Return [x, y] of the center of cell containing provided text 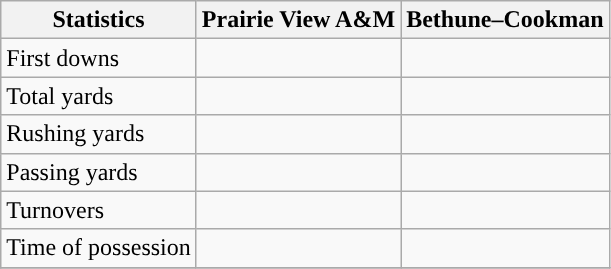
Turnovers [99, 210]
Total yards [99, 96]
Passing yards [99, 172]
First downs [99, 58]
Prairie View A&M [298, 20]
Bethune–Cookman [505, 20]
Time of possession [99, 248]
Statistics [99, 20]
Rushing yards [99, 134]
